Provide the [x, y] coordinate of the cell's center where the given text is located.  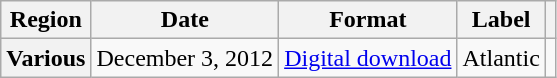
December 3, 2012 [185, 58]
Region [46, 20]
Digital download [368, 58]
Label [501, 20]
Format [368, 20]
Date [185, 20]
Various [46, 58]
Atlantic [501, 58]
